Provide the (x, y) coordinate of the cell's center where the given text is located.  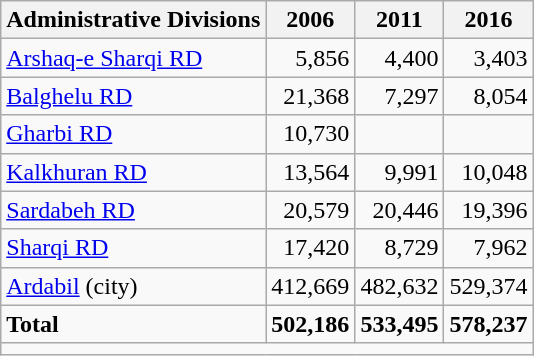
529,374 (488, 286)
Arshaq-e Sharqi RD (134, 58)
2016 (488, 20)
3,403 (488, 58)
9,991 (400, 172)
20,579 (310, 210)
8,054 (488, 96)
Gharbi RD (134, 134)
533,495 (400, 324)
8,729 (400, 248)
578,237 (488, 324)
5,856 (310, 58)
17,420 (310, 248)
Sharqi RD (134, 248)
412,669 (310, 286)
7,297 (400, 96)
10,730 (310, 134)
13,564 (310, 172)
2011 (400, 20)
502,186 (310, 324)
Total (134, 324)
10,048 (488, 172)
Ardabil (city) (134, 286)
2006 (310, 20)
Balghelu RD (134, 96)
Sardabeh RD (134, 210)
482,632 (400, 286)
20,446 (400, 210)
Kalkhuran RD (134, 172)
4,400 (400, 58)
7,962 (488, 248)
19,396 (488, 210)
Administrative Divisions (134, 20)
21,368 (310, 96)
